Pinpoint the cell where the given text exists, returning its (X, Y) midpoint coordinate. 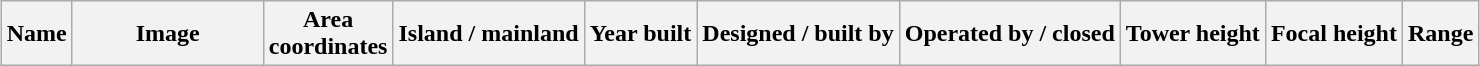
Designed / built by (798, 34)
Focal height (1334, 34)
Range (1440, 34)
Operated by / closed (1010, 34)
Year built (640, 34)
Island / mainland (488, 34)
Area coordinates (328, 34)
Tower height (1192, 34)
Name (36, 34)
Image (168, 34)
